Pinpoint the cell where the given text exists, returning its [x, y] midpoint coordinate. 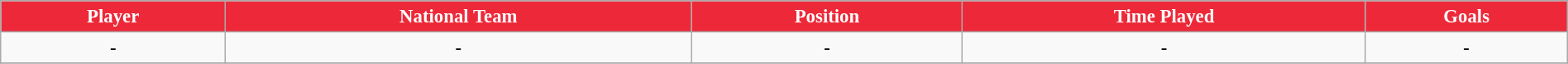
Goals [1466, 17]
Time Played [1164, 17]
Player [113, 17]
Position [827, 17]
National Team [458, 17]
